Find where the given text appears and provide that cell's center as [X, Y] coordinate. 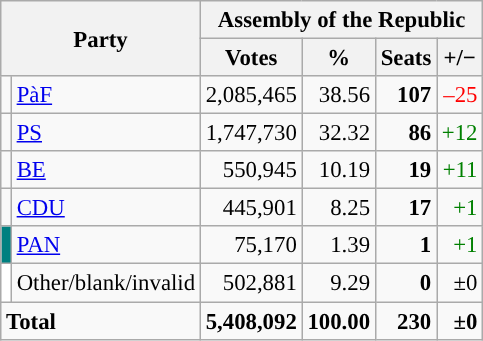
38.56 [338, 95]
Other/blank/invalid [106, 283]
86 [406, 133]
CDU [106, 208]
+11 [460, 170]
100.00 [338, 321]
107 [406, 95]
0 [406, 283]
PAN [106, 245]
9.29 [338, 283]
10.19 [338, 170]
1,747,730 [251, 133]
445,901 [251, 208]
8.25 [338, 208]
75,170 [251, 245]
+/− [460, 58]
Party [101, 38]
32.32 [338, 133]
Seats [406, 58]
1.39 [338, 245]
19 [406, 170]
% [338, 58]
PàF [106, 95]
–25 [460, 95]
550,945 [251, 170]
BE [106, 170]
Total [101, 321]
502,881 [251, 283]
+12 [460, 133]
Assembly of the Republic [341, 20]
17 [406, 208]
1 [406, 245]
230 [406, 321]
5,408,092 [251, 321]
2,085,465 [251, 95]
PS [106, 133]
Votes [251, 58]
